Pinpoint the cell where the given text exists, returning its (X, Y) midpoint coordinate. 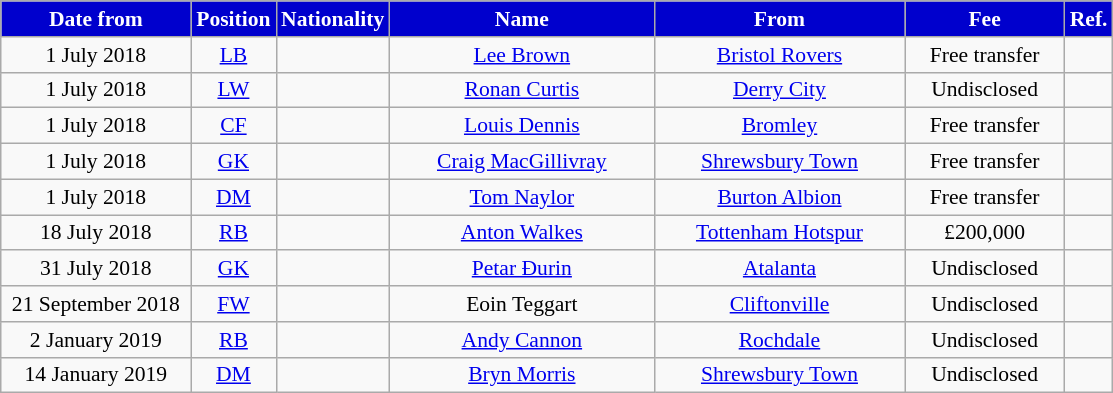
Rochdale (779, 340)
Louis Dennis (522, 126)
Fee (985, 19)
FW (234, 304)
Date from (96, 19)
21 September 2018 (96, 304)
LW (234, 90)
Craig MacGillivray (522, 162)
18 July 2018 (96, 233)
Eoin Teggart (522, 304)
Anton Walkes (522, 233)
Cliftonville (779, 304)
Lee Brown (522, 55)
Nationality (332, 19)
Petar Đurin (522, 269)
2 January 2019 (96, 340)
14 January 2019 (96, 375)
Name (522, 19)
Burton Albion (779, 197)
Position (234, 19)
Bromley (779, 126)
31 July 2018 (96, 269)
Bryn Morris (522, 375)
Ref. (1089, 19)
Bristol Rovers (779, 55)
Andy Cannon (522, 340)
Derry City (779, 90)
Atalanta (779, 269)
Tottenham Hotspur (779, 233)
From (779, 19)
Tom Naylor (522, 197)
CF (234, 126)
LB (234, 55)
Ronan Curtis (522, 90)
£200,000 (985, 233)
